Provide the [x, y] coordinate of the cell's center where the given text is located.  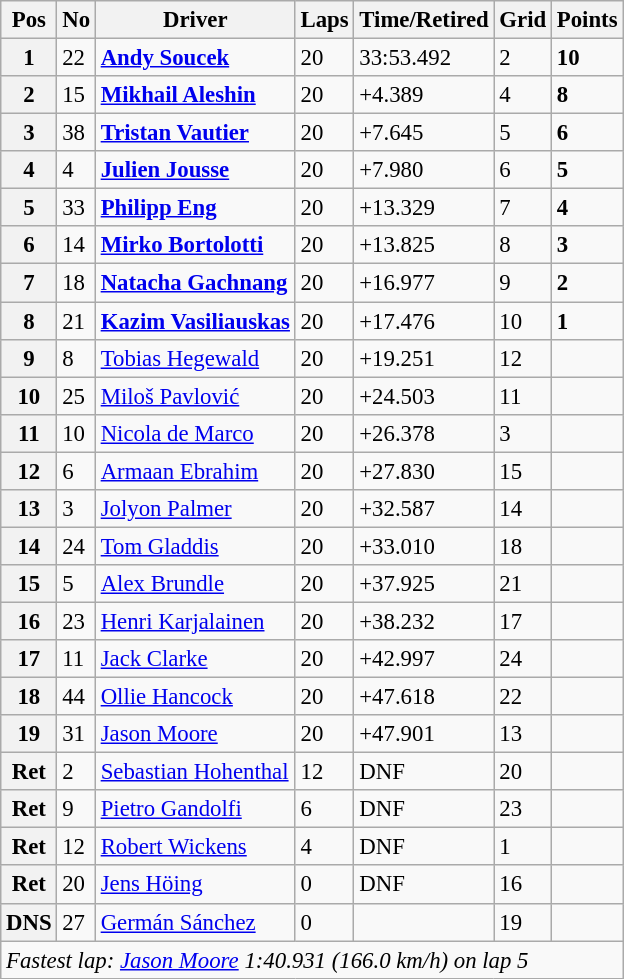
31 [76, 734]
+27.830 [424, 471]
Armaan Ebrahim [195, 471]
Jens Höing [195, 885]
Pos [29, 20]
+24.503 [424, 396]
Jack Clarke [195, 659]
Points [588, 20]
+16.977 [424, 283]
Philipp Eng [195, 208]
Mirko Bortolotti [195, 245]
Alex Brundle [195, 584]
+26.378 [424, 433]
Jason Moore [195, 734]
Laps [324, 20]
Grid [522, 20]
33 [76, 208]
+47.901 [424, 734]
27 [76, 922]
No [76, 20]
+32.587 [424, 509]
Ollie Hancock [195, 697]
Jolyon Palmer [195, 509]
+38.232 [424, 621]
+33.010 [424, 546]
Natacha Gachnang [195, 283]
+37.925 [424, 584]
+13.329 [424, 208]
+7.645 [424, 133]
Miloš Pavlović [195, 396]
+47.618 [424, 697]
Robert Wickens [195, 847]
Tom Gladdis [195, 546]
Andy Soucek [195, 58]
25 [76, 396]
Pietro Gandolfi [195, 809]
Mikhail Aleshin [195, 95]
Henri Karjalainen [195, 621]
Kazim Vasiliauskas [195, 321]
Julien Jousse [195, 170]
+19.251 [424, 358]
Time/Retired [424, 20]
+7.980 [424, 170]
+42.997 [424, 659]
44 [76, 697]
38 [76, 133]
+4.389 [424, 95]
33:53.492 [424, 58]
Nicola de Marco [195, 433]
Driver [195, 20]
Sebastian Hohenthal [195, 772]
Fastest lap: Jason Moore 1:40.931 (166.0 km/h) on lap 5 [312, 960]
Germán Sánchez [195, 922]
Tobias Hegewald [195, 358]
DNS [29, 922]
Tristan Vautier [195, 133]
+13.825 [424, 245]
+17.476 [424, 321]
